Output the [X, Y] coordinate of the center of the cell containing the given text.  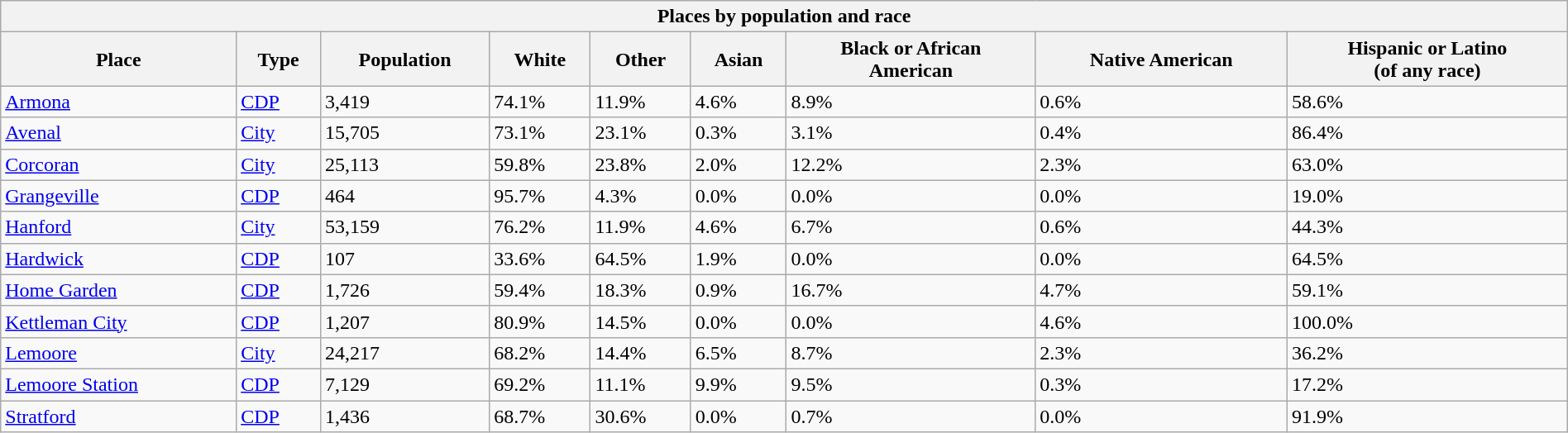
12.2% [911, 164]
73.1% [540, 133]
17.2% [1427, 384]
3,419 [404, 102]
16.7% [911, 290]
91.9% [1427, 416]
95.7% [540, 196]
19.0% [1427, 196]
18.3% [640, 290]
68.2% [540, 353]
100.0% [1427, 321]
24,217 [404, 353]
Corcoran [119, 164]
0.9% [739, 290]
Home Garden [119, 290]
Black or AfricanAmerican [911, 59]
68.7% [540, 416]
25,113 [404, 164]
464 [404, 196]
0.4% [1161, 133]
23.1% [640, 133]
86.4% [1427, 133]
2.0% [739, 164]
74.1% [540, 102]
Lemoore [119, 353]
33.6% [540, 259]
1,207 [404, 321]
Place [119, 59]
76.2% [540, 227]
Avenal [119, 133]
Population [404, 59]
23.8% [640, 164]
Type [279, 59]
Places by population and race [784, 17]
Native American [1161, 59]
1,436 [404, 416]
White [540, 59]
63.0% [1427, 164]
1.9% [739, 259]
9.9% [739, 384]
4.3% [640, 196]
36.2% [1427, 353]
Asian [739, 59]
14.4% [640, 353]
6.5% [739, 353]
4.7% [1161, 290]
3.1% [911, 133]
11.1% [640, 384]
80.9% [540, 321]
8.7% [911, 353]
1,726 [404, 290]
107 [404, 259]
58.6% [1427, 102]
59.4% [540, 290]
Stratford [119, 416]
Hispanic or Latino(of any race) [1427, 59]
0.7% [911, 416]
9.5% [911, 384]
Kettleman City [119, 321]
Other [640, 59]
53,159 [404, 227]
59.1% [1427, 290]
14.5% [640, 321]
Lemoore Station [119, 384]
30.6% [640, 416]
59.8% [540, 164]
Hanford [119, 227]
Hardwick [119, 259]
69.2% [540, 384]
Armona [119, 102]
15,705 [404, 133]
8.9% [911, 102]
44.3% [1427, 227]
6.7% [911, 227]
Grangeville [119, 196]
7,129 [404, 384]
